From the cell containing the given text, extract its center point as [x, y] coordinate. 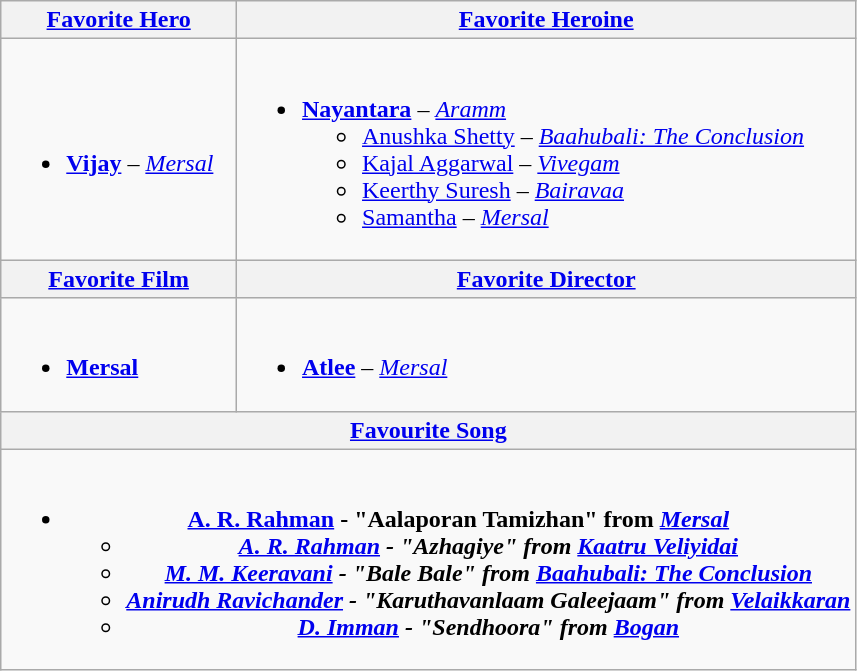
Atlee – Mersal [546, 354]
Favorite Film [119, 279]
Favorite Heroine [546, 20]
Favorite Director [546, 279]
Vijay – Mersal [119, 150]
Nayantara – ArammAnushka Shetty – Baahubali: The ConclusionKajal Aggarwal – VivegamKeerthy Suresh – BairavaaSamantha – Mersal [546, 150]
Favourite Song [428, 430]
Favorite Hero [119, 20]
Mersal [119, 354]
